Output the (X, Y) coordinate of the center of the cell containing the given text.  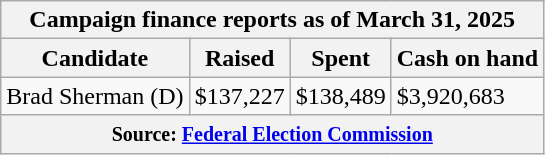
Campaign finance reports as of March 31, 2025 (272, 20)
Raised (240, 58)
$138,489 (340, 96)
Brad Sherman (D) (95, 96)
Cash on hand (467, 58)
Spent (340, 58)
$137,227 (240, 96)
Source: Federal Election Commission (272, 134)
$3,920,683 (467, 96)
Candidate (95, 58)
